Extract the [x, y] coordinate from the center of the cell holding the provided text.  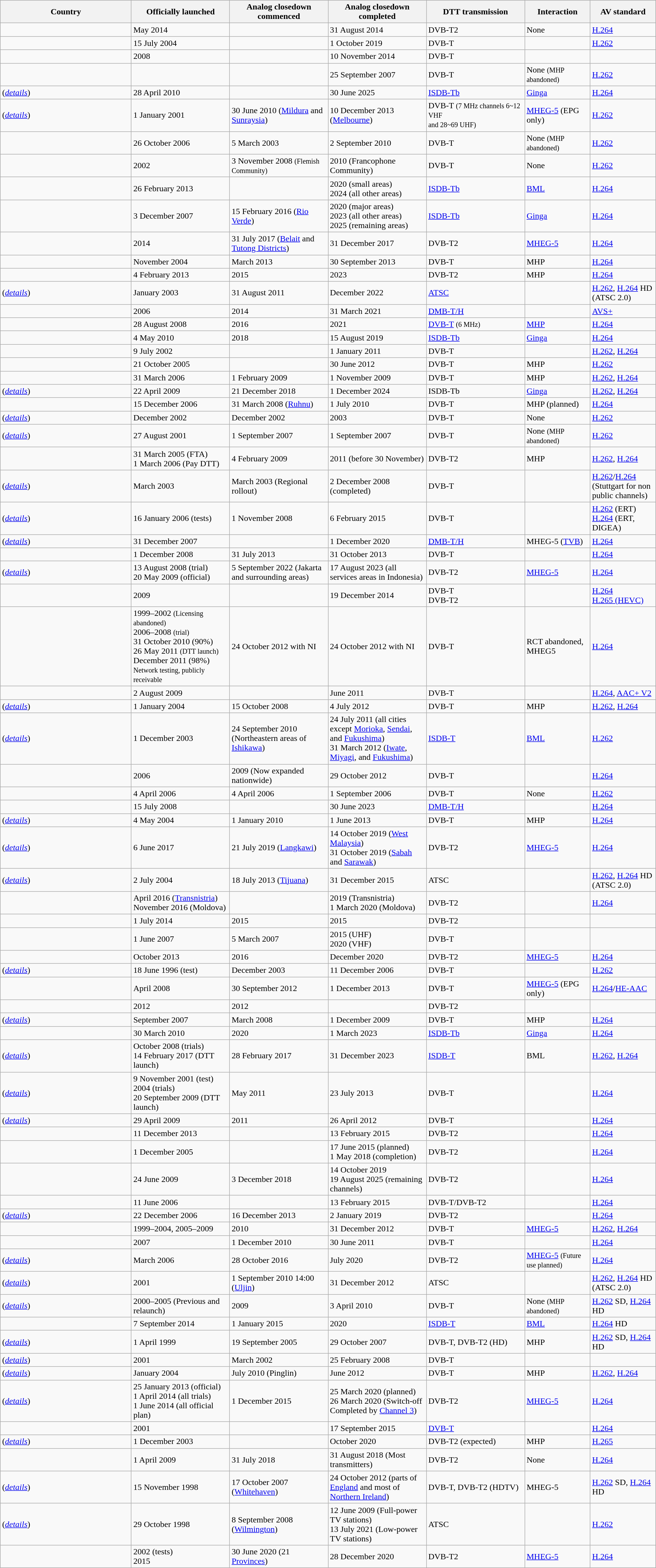
7 September 2014 [181, 1324]
24 September 2010 (Northeastern areas of Ishikawa) [279, 738]
December 2020 [377, 957]
Officially launched [181, 12]
30 September 2012 [279, 989]
2002 [181, 165]
DVB-T, DVB-T2 (HDTV) [476, 1487]
31 August 2014 [377, 30]
1 July 2014 [181, 921]
Analog closedowncompleted [377, 12]
1 February 2009 [279, 378]
14 October 2019 (West Malaysia)31 October 2019 (Sabah and Sarawak) [377, 848]
4 February 2009 [279, 458]
1 April 1999 [181, 1342]
25 January 2013 (official)1 April 2014 (all trials)1 June 2014 (all official plan) [181, 1401]
5 March 2003 [279, 143]
3 December 2018 [279, 1179]
March 2003 (Regional rollout) [279, 486]
2003 [377, 418]
DVB-T/DVB-T2 [476, 1202]
30 June 2010 (Mildura and Sunraysia) [279, 115]
H.264H.265 (HEVC) [623, 596]
1 December 2005 [181, 1152]
October 2008 (trials)14 February 2017 (DTT launch) [181, 1056]
2 August 2009 [181, 693]
18 June 1996 (test) [181, 970]
2 December 2008 (completed) [377, 486]
25 March 2020 (planned)26 March 2020 (Switch-off Completed by Channel 3) [377, 1401]
18 July 2013 (Tijuana) [279, 880]
4 May 2004 [181, 820]
1 December 2010 [279, 1242]
29 April 2009 [181, 1120]
January 2004 [181, 1373]
3 November 2008 (Flemish Community) [279, 165]
DVB-TDVB-T2 [476, 596]
5 September 2022 (Jakarta and surrounding areas) [279, 572]
2023 [377, 275]
Interaction [557, 12]
28 August 2008 [181, 324]
December 2022 [377, 293]
10 November 2014 [377, 56]
31 December 2007 [181, 541]
30 June 2012 [377, 364]
1 January 2001 [181, 115]
H.264, AAC+ V2 [623, 693]
31 March 2021 [377, 311]
July 2020 [377, 1260]
MHP (planned) [557, 404]
29 October 2012 [377, 776]
28 April 2010 [181, 92]
October 2013 [181, 957]
22 December 2006 [181, 1215]
DVB-T (7 MHz channels 6~12 VHF and 28~69 UHF) [476, 115]
May 2011 [279, 1093]
4 May 2010 [181, 338]
9 November 2001 (test)2004 (trials)20 September 2009 (DTT launch) [181, 1093]
17 October 2007 (Whitehaven) [279, 1487]
21 July 2019 (Langkawi) [279, 848]
14 October 201919 August 2025 (remaining channels) [377, 1179]
MHEG-5 (TVB) [557, 541]
6 June 2017 [181, 848]
15 August 2019 [377, 338]
1 January 2011 [377, 351]
15 July 2008 [181, 807]
24 June 2009 [181, 1179]
15 October 2008 [279, 706]
17 June 2015 (planned)1 May 2018 (completion) [377, 1152]
28 February 2017 [279, 1056]
9 July 2002 [181, 351]
H.264 HD [623, 1324]
October 2020 [377, 1442]
1999–2002 (Licensing abandoned)2006–2008 (trial)31 October 2010 (90%)26 May 2011 (DTT launch)December 2011 (98%)Network testing, publicly receivable [181, 647]
2 January 2019 [377, 1215]
Analog closedowncommenced [279, 12]
31 December 2017 [377, 243]
DVB-T (6 MHz) [476, 324]
April 2008 [181, 989]
31 March 2006 [181, 378]
RCT abandoned, MHEG5 [557, 647]
2021 [377, 324]
Country [66, 12]
2011 [279, 1120]
30 June 2023 [377, 807]
31 August 2011 [279, 293]
24 October 2012 (parts of England and most of Northern Ireland) [377, 1487]
2 July 2004 [181, 880]
25 February 2008 [377, 1360]
4 July 2012 [377, 706]
DVB-T2 (expected) [476, 1442]
2010 [279, 1229]
29 October 2007 [377, 1342]
1 July 2010 [377, 404]
2020 (major areas)2023 (all other areas)2025 (remaining areas) [377, 216]
15 July 2004 [181, 43]
2000–2005 (Previous and relaunch) [181, 1306]
March 2013 [279, 262]
8 September 2008 (Wilmington) [279, 1524]
1 December 2024 [377, 391]
29 October 1998 [181, 1524]
May 2014 [181, 30]
17 August 2023 (all services areas in Indonesia) [377, 572]
1 January 2015 [279, 1324]
21 October 2005 [181, 364]
MHEG-5 (Future use planned) [557, 1260]
1 April 2009 [181, 1459]
30 June 2011 [377, 1242]
1 November 2009 [377, 378]
15 November 1998 [181, 1487]
3 December 2007 [181, 216]
2010 (Francophone Community) [377, 165]
H.262/H.264 (Stuttgart for non public channels) [623, 486]
17 September 2015 [377, 1428]
June 2011 [377, 693]
31 March 2008 (Ruhnu) [279, 404]
DTT transmission [476, 12]
3 April 2010 [377, 1306]
27 August 2001 [181, 436]
AVS+ [623, 311]
DVB-T, DVB-T2 (HD) [476, 1342]
2008 [181, 56]
1 September 2010 14:00 (Uljin) [279, 1283]
15 February 2016 (Rio Verde) [279, 216]
31 July 2013 [279, 555]
2015 (UHF)2020 (VHF) [377, 939]
31 March 2005 (FTA)1 March 2006 (Pay DTT) [181, 458]
23 July 2013 [377, 1093]
March 2003 [181, 486]
1 January 2004 [181, 706]
March 2008 [279, 1020]
2019 (Transnistria)1 March 2020 (Moldova) [377, 902]
2020 (small areas)2024 (all other areas) [377, 188]
21 December 2018 [279, 391]
1 December 2015 [279, 1401]
4 February 2013 [181, 275]
11 December 2013 [181, 1134]
2018 [279, 338]
11 December 2006 [377, 970]
30 September 2013 [377, 262]
July 2010 (Pinglin) [279, 1373]
2011 (before 30 November) [377, 458]
1 December 2009 [377, 1020]
April 2016 (Transnistria)November 2016 (Moldova) [181, 902]
26 February 2013 [181, 188]
22 April 2009 [181, 391]
March 2006 [181, 1260]
30 March 2010 [181, 1033]
13 August 2008 (trial)20 May 2009 (official) [181, 572]
31 July 2018 [279, 1459]
19 December 2014 [377, 596]
30 June 2020 (21 Provinces) [279, 1556]
5 March 2007 [279, 939]
H.262 (ERT)H.264 (ERT, DIGEA) [623, 518]
1 December 2020 [377, 541]
1 October 2019 [377, 43]
16 December 2013 [279, 1215]
16 January 2006 (tests) [181, 518]
November 2004 [181, 262]
28 December 2020 [377, 1556]
H.265 [623, 1442]
1 June 2007 [181, 939]
June 2012 [377, 1373]
31 December 2015 [377, 880]
1 November 2008 [279, 518]
1 September 2006 [377, 793]
24 July 2011 (all cities except Morioka, Sendai, and Fukushima)31 March 2012 (Iwate, Miyagi, and Fukushima) [377, 738]
15 December 2006 [181, 404]
1999–2004, 2005–2009 [181, 1229]
28 October 2016 [279, 1260]
December 2003 [279, 970]
25 September 2007 [377, 74]
2007 [181, 1242]
September 2007 [181, 1020]
2002 (tests)2015 [181, 1556]
12 June 2009 (Full-power TV stations)13 July 2021 (Low-power TV stations) [377, 1524]
30 June 2025 [377, 92]
AV standard [623, 12]
March 2002 [279, 1360]
31 October 2013 [377, 555]
2009 (Now expanded nationwide) [279, 776]
2 September 2010 [377, 143]
19 September 2005 [279, 1342]
26 April 2012 [377, 1120]
1 December 2008 [181, 555]
11 June 2006 [181, 1202]
1 June 2013 [377, 820]
January 2003 [181, 293]
1 March 2023 [377, 1033]
26 October 2006 [181, 143]
31 July 2017 (Belait and Tutong Districts) [279, 243]
H.264/HE-AAC [623, 989]
31 December 2023 [377, 1056]
31 August 2018 (Most transmitters) [377, 1459]
6 February 2015 [377, 518]
1 December 2013 [377, 989]
1 January 2010 [279, 820]
10 December 2013 (Melbourne) [377, 115]
